Locate the cell with the specified text and output its (X, Y) center coordinate. 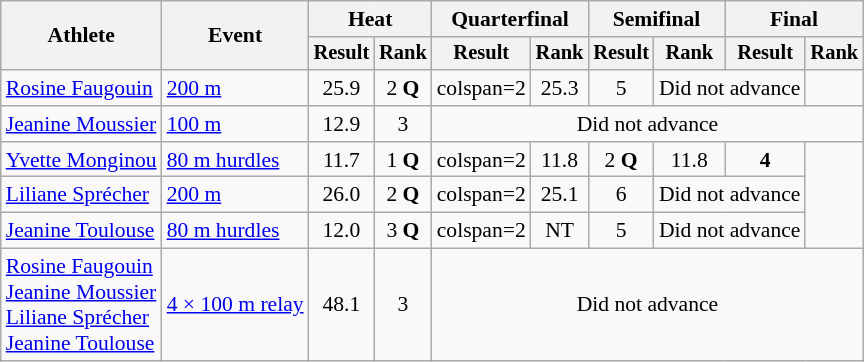
Jeanine Toulouse (82, 231)
Event (236, 36)
Rosine Faugouin (82, 88)
Yvette Monginou (82, 160)
Liliane Sprécher (82, 195)
Heat (370, 19)
48.1 (342, 305)
100 m (236, 124)
1 Q (403, 160)
12.9 (342, 124)
NT (560, 231)
4 (766, 160)
3 Q (403, 231)
Athlete (82, 36)
25.1 (560, 195)
Rosine FaugouinJeanine MoussierLiliane SprécherJeanine Toulouse (82, 305)
Semifinal (656, 19)
25.3 (560, 88)
Jeanine Moussier (82, 124)
25.9 (342, 88)
6 (621, 195)
12.0 (342, 231)
11.7 (342, 160)
4 × 100 m relay (236, 305)
Final (794, 19)
26.0 (342, 195)
Quarterfinal (510, 19)
